From the cell containing the given text, extract its center point as (X, Y) coordinate. 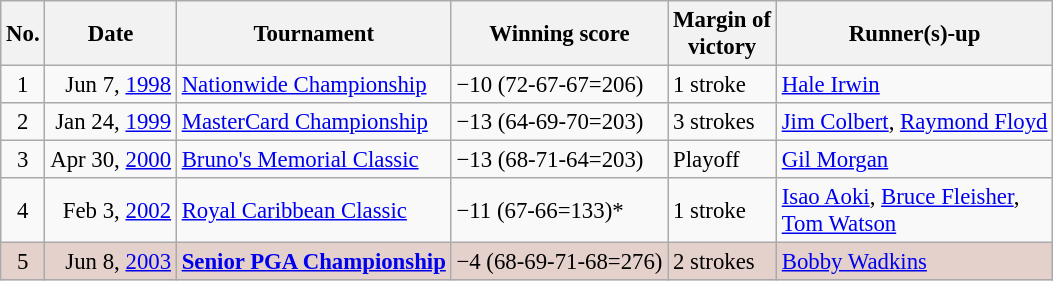
Nationwide Championship (314, 85)
2 strokes (722, 262)
Senior PGA Championship (314, 262)
Hale Irwin (914, 85)
Jan 24, 1999 (110, 122)
Bruno's Memorial Classic (314, 160)
Date (110, 34)
Isao Aoki, Bruce Fleisher, Tom Watson (914, 210)
Gil Morgan (914, 160)
Feb 3, 2002 (110, 210)
−13 (68-71-64=203) (560, 160)
4 (23, 210)
Jim Colbert, Raymond Floyd (914, 122)
−4 (68-69-71-68=276) (560, 262)
Tournament (314, 34)
1 (23, 85)
−13 (64-69-70=203) (560, 122)
Playoff (722, 160)
3 (23, 160)
5 (23, 262)
Runner(s)-up (914, 34)
MasterCard Championship (314, 122)
3 strokes (722, 122)
Jun 7, 1998 (110, 85)
Winning score (560, 34)
Royal Caribbean Classic (314, 210)
−11 (67-66=133)* (560, 210)
−10 (72-67-67=206) (560, 85)
Jun 8, 2003 (110, 262)
No. (23, 34)
Margin ofvictory (722, 34)
Bobby Wadkins (914, 262)
Apr 30, 2000 (110, 160)
2 (23, 122)
